Provide the (X, Y) coordinate of the cell's center where the given text is located.  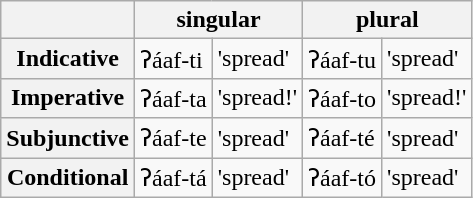
ʔáaf-ta (174, 98)
Subjunctive (68, 138)
singular (219, 20)
Imperative (68, 98)
ʔáaf-te (174, 138)
ʔáaf-tá (174, 178)
ʔáaf-ti (174, 59)
ʔáaf-tó (342, 178)
ʔáaf-to (342, 98)
Conditional (68, 178)
Indicative (68, 59)
plural (388, 20)
ʔáaf-té (342, 138)
ʔáaf-tu (342, 59)
